Return the (x, y) coordinate for the center point of the cell that contains the specified text.  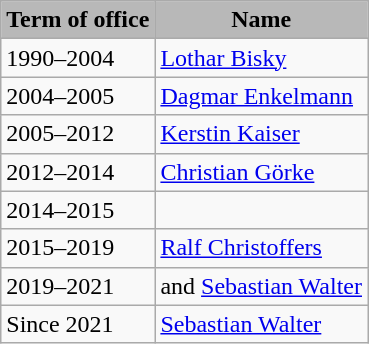
Since 2021 (78, 324)
Name (262, 20)
Sebastian Walter (262, 324)
Lothar Bisky (262, 58)
Dagmar Enkelmann (262, 96)
Kerstin Kaiser (262, 134)
2019–2021 (78, 286)
2012–2014 (78, 172)
1990–2004 (78, 58)
and Sebastian Walter (262, 286)
Christian Görke (262, 172)
2004–2005 (78, 96)
2005–2012 (78, 134)
2014–2015 (78, 210)
Term of office (78, 20)
2015–2019 (78, 248)
Ralf Christoffers (262, 248)
